Return the [X, Y] coordinate for the center point of the cell that contains the specified text.  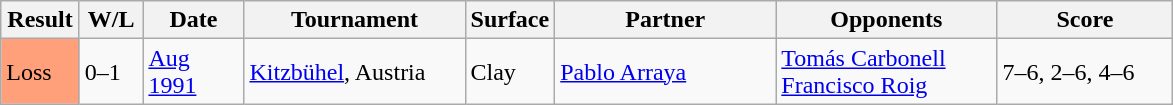
Score [1085, 20]
Surface [510, 20]
7–6, 2–6, 4–6 [1085, 72]
Pablo Arraya [666, 72]
Result [40, 20]
Kitzbühel, Austria [354, 72]
Tournament [354, 20]
Tomás Carbonell Francisco Roig [886, 72]
Opponents [886, 20]
Clay [510, 72]
Partner [666, 20]
W/L [111, 20]
0–1 [111, 72]
Date [194, 20]
Aug 1991 [194, 72]
Loss [40, 72]
